Return (x, y) of the center of cell containing provided text 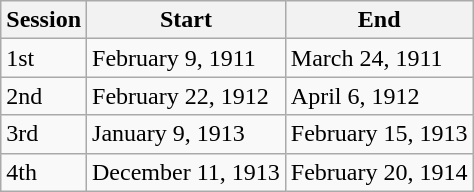
February 9, 1911 (186, 58)
Session (44, 20)
2nd (44, 96)
February 20, 1914 (379, 172)
3rd (44, 134)
Start (186, 20)
End (379, 20)
March 24, 1911 (379, 58)
1st (44, 58)
January 9, 1913 (186, 134)
February 15, 1913 (379, 134)
December 11, 1913 (186, 172)
April 6, 1912 (379, 96)
4th (44, 172)
February 22, 1912 (186, 96)
